Determine the (X, Y) coordinate at the center of the cell enclosing the given text.  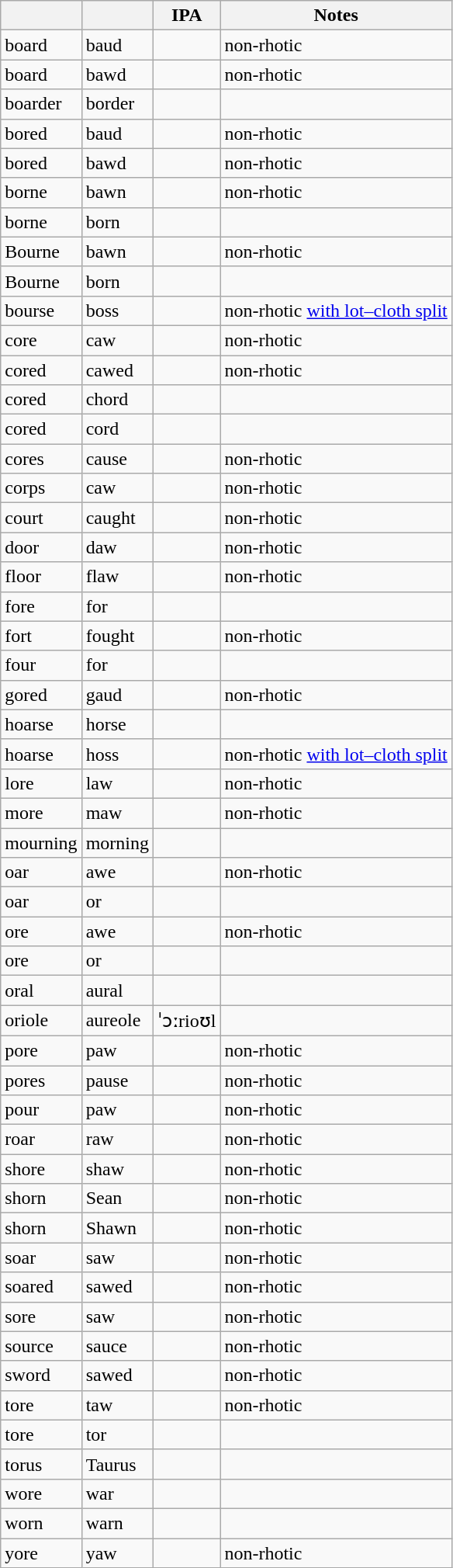
warn (117, 1523)
tor (117, 1434)
Shawn (117, 1228)
law (117, 783)
border (117, 104)
shaw (117, 1169)
shore (41, 1169)
caught (117, 518)
Taurus (117, 1464)
sore (41, 1316)
soar (41, 1258)
corps (41, 488)
boss (117, 310)
sword (41, 1375)
fort (41, 636)
cawed (117, 370)
gaud (117, 695)
boarder (41, 104)
bourse (41, 310)
flaw (117, 577)
Notes (336, 16)
hoss (117, 754)
ˈɔːrioʊl (187, 1021)
gored (41, 695)
court (41, 518)
aural (117, 990)
lore (41, 783)
raw (117, 1140)
yore (41, 1553)
oral (41, 990)
Sean (117, 1199)
more (41, 813)
maw (117, 813)
pore (41, 1050)
core (41, 340)
cause (117, 459)
torus (41, 1464)
door (41, 547)
cord (117, 429)
horse (117, 724)
cores (41, 459)
oriole (41, 1021)
four (41, 665)
pour (41, 1110)
morning (117, 842)
IPA (187, 16)
yaw (117, 1553)
fore (41, 606)
taw (117, 1405)
daw (117, 547)
mourning (41, 842)
war (117, 1493)
sauce (117, 1346)
fought (117, 636)
pause (117, 1080)
floor (41, 577)
worn (41, 1523)
source (41, 1346)
pores (41, 1080)
chord (117, 400)
aureole (117, 1021)
wore (41, 1493)
soared (41, 1287)
roar (41, 1140)
